Identify which cell holds the provided text, then report its [X, Y] central coordinate. 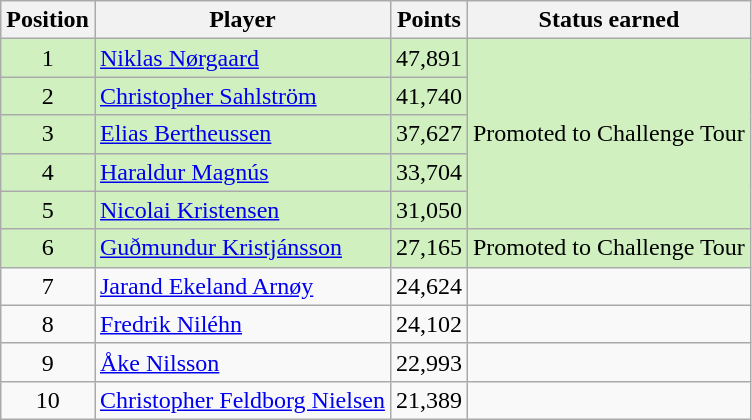
8 [48, 324]
Jarand Ekeland Arnøy [242, 286]
1 [48, 58]
47,891 [428, 58]
21,389 [428, 400]
27,165 [428, 248]
5 [48, 210]
10 [48, 400]
6 [48, 248]
Nicolai Kristensen [242, 210]
Christopher Sahlström [242, 96]
24,624 [428, 286]
Status earned [608, 20]
2 [48, 96]
Åke Nilsson [242, 362]
41,740 [428, 96]
Player [242, 20]
3 [48, 134]
33,704 [428, 172]
Guðmundur Kristjánsson [242, 248]
22,993 [428, 362]
Position [48, 20]
Elias Bertheussen [242, 134]
4 [48, 172]
Christopher Feldborg Nielsen [242, 400]
Niklas Nørgaard [242, 58]
Haraldur Magnús [242, 172]
7 [48, 286]
31,050 [428, 210]
24,102 [428, 324]
9 [48, 362]
Points [428, 20]
Fredrik Niléhn [242, 324]
37,627 [428, 134]
